Scan for the cell matching the given text and deliver its [x, y] coordinate at center. 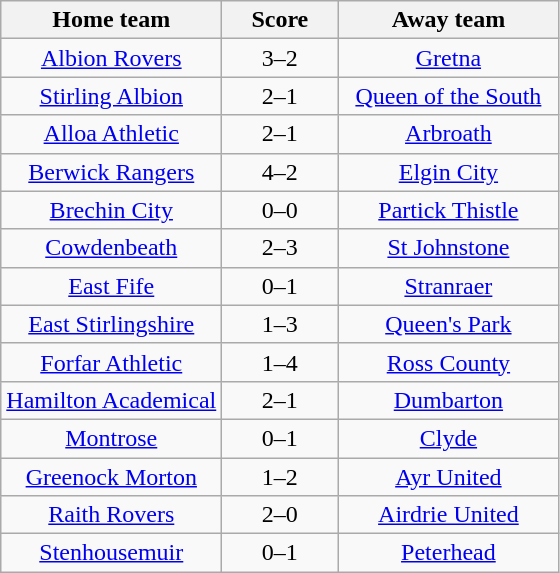
Gretna [448, 58]
0–0 [280, 210]
1–3 [280, 324]
Clyde [448, 438]
4–2 [280, 172]
Raith Rovers [112, 515]
Queen's Park [448, 324]
1–2 [280, 477]
2–0 [280, 515]
Stranraer [448, 286]
2–3 [280, 248]
Berwick Rangers [112, 172]
Dumbarton [448, 400]
Away team [448, 20]
St Johnstone [448, 248]
Elgin City [448, 172]
Stirling Albion [112, 96]
3–2 [280, 58]
Score [280, 20]
Home team [112, 20]
Arbroath [448, 134]
Stenhousemuir [112, 553]
Brechin City [112, 210]
Montrose [112, 438]
Airdrie United [448, 515]
Hamilton Academical [112, 400]
1–4 [280, 362]
Ross County [448, 362]
Cowdenbeath [112, 248]
East Stirlingshire [112, 324]
Greenock Morton [112, 477]
Albion Rovers [112, 58]
Partick Thistle [448, 210]
Peterhead [448, 553]
Alloa Athletic [112, 134]
Queen of the South [448, 96]
East Fife [112, 286]
Forfar Athletic [112, 362]
Ayr United [448, 477]
